For the text-containing cell, return its midpoint in (x, y) coordinate format. 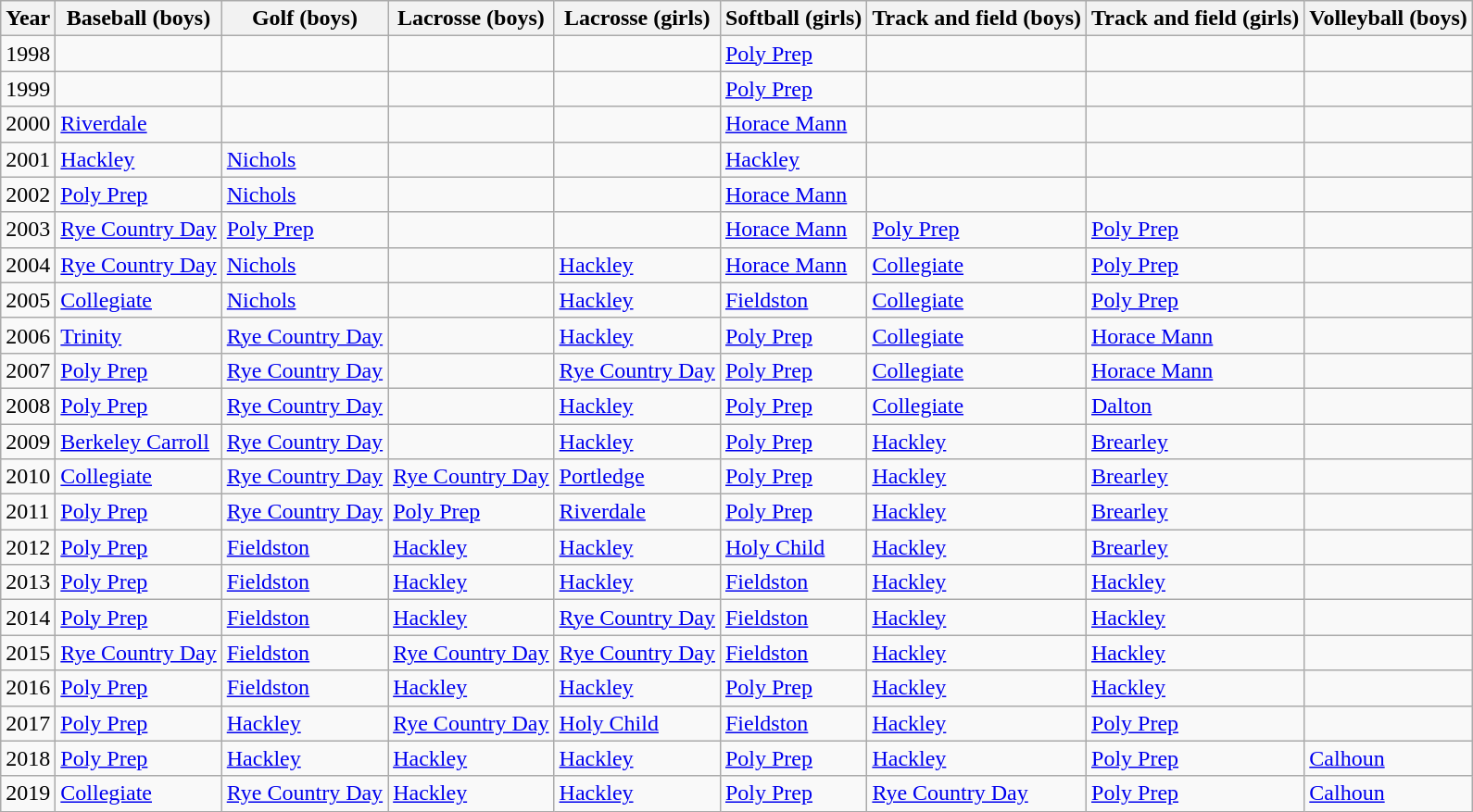
Berkeley Carroll (139, 442)
Baseball (boys) (139, 19)
Portledge (637, 477)
2012 (28, 547)
1999 (28, 89)
2017 (28, 723)
2011 (28, 512)
2010 (28, 477)
Track and field (girls) (1195, 19)
2001 (28, 159)
2004 (28, 265)
2008 (28, 406)
2019 (28, 793)
2014 (28, 618)
Lacrosse (boys) (471, 19)
2009 (28, 442)
2007 (28, 370)
2002 (28, 194)
2013 (28, 582)
2018 (28, 758)
Dalton (1195, 406)
Lacrosse (girls) (637, 19)
2003 (28, 230)
Trinity (139, 335)
Golf (boys) (304, 19)
2016 (28, 688)
Softball (girls) (793, 19)
2000 (28, 124)
Track and field (boys) (976, 19)
2006 (28, 335)
Year (28, 19)
2015 (28, 653)
Volleyball (boys) (1389, 19)
1998 (28, 54)
2005 (28, 300)
